Return the (X, Y) coordinate for the center point of the cell that contains the specified text.  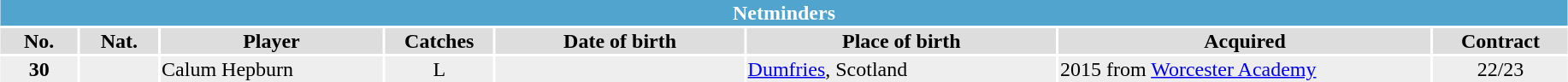
Catches (439, 41)
L (439, 69)
Player (272, 41)
Acquired (1245, 41)
No. (39, 41)
30 (39, 69)
Dumfries, Scotland (901, 69)
22/23 (1500, 69)
Contract (1500, 41)
Netminders (783, 13)
Calum Hepburn (272, 69)
Date of birth (620, 41)
2015 from Worcester Academy (1245, 69)
Nat. (120, 41)
Place of birth (901, 41)
